Return the (X, Y) coordinate for the center point of the cell that contains the specified text.  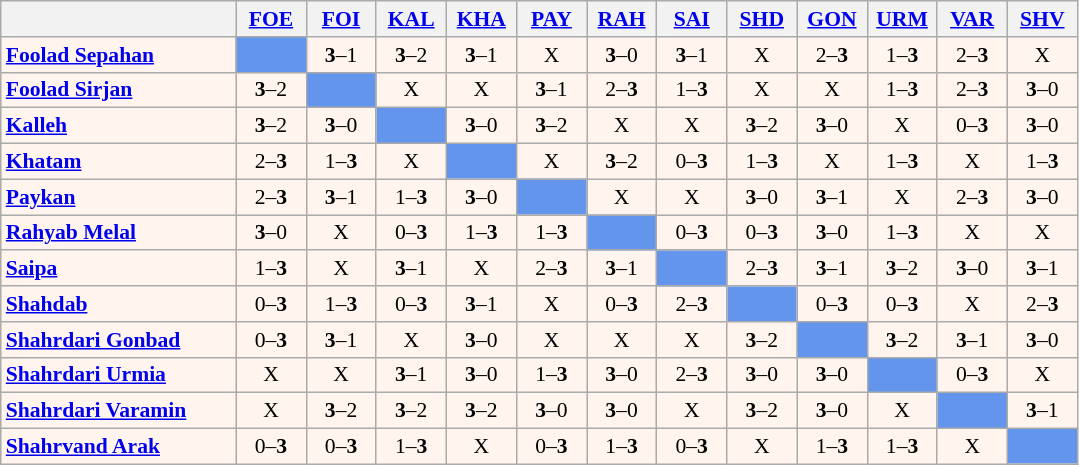
Paykan (118, 197)
SAI (692, 19)
Shahrdari Urmia (118, 375)
KAL (411, 19)
GON (832, 19)
RAH (621, 19)
Shahrdari Gonbad (118, 340)
Shahrvand Arak (118, 447)
Shahrdari Varamin (118, 411)
Khatam (118, 162)
VAR (972, 19)
KHA (481, 19)
Foolad Sirjan (118, 90)
Saipa (118, 269)
Rahyab Melal (118, 233)
Kalleh (118, 126)
SHV (1042, 19)
URM (902, 19)
PAY (551, 19)
SHD (762, 19)
FOI (341, 19)
FOE (271, 19)
Shahdab (118, 304)
Foolad Sepahan (118, 55)
